Extract the (X, Y) coordinate from the center of the cell holding the provided text.  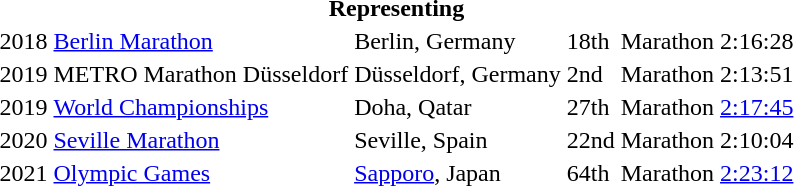
Berlin Marathon (201, 41)
Doha, Qatar (458, 107)
18th (590, 41)
Seville, Spain (458, 140)
World Championships (201, 107)
Düsseldorf, Germany (458, 74)
Berlin, Germany (458, 41)
2nd (590, 74)
METRO Marathon Düsseldorf (201, 74)
Seville Marathon (201, 140)
27th (590, 107)
22nd (590, 140)
